Determine the (x, y) coordinate at the center of the cell enclosing the given text.  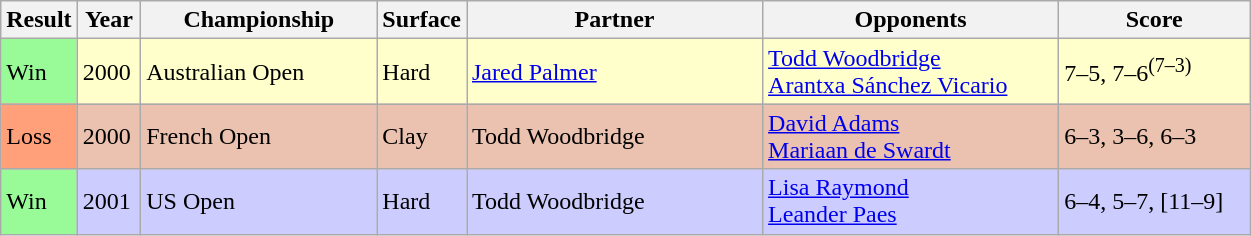
Surface (422, 20)
Partner (614, 20)
Result (39, 20)
Opponents (911, 20)
Lisa Raymond Leander Paes (911, 202)
David Adams Mariaan de Swardt (911, 136)
6–3, 3–6, 6–3 (1154, 136)
US Open (259, 202)
Jared Palmer (614, 72)
Score (1154, 20)
Championship (259, 20)
7–5, 7–6(7–3) (1154, 72)
Clay (422, 136)
6–4, 5–7, [11–9] (1154, 202)
2001 (109, 202)
Todd Woodbridge Arantxa Sánchez Vicario (911, 72)
French Open (259, 136)
Year (109, 20)
Loss (39, 136)
Australian Open (259, 72)
